Identify which cell holds the provided text, then report its [x, y] central coordinate. 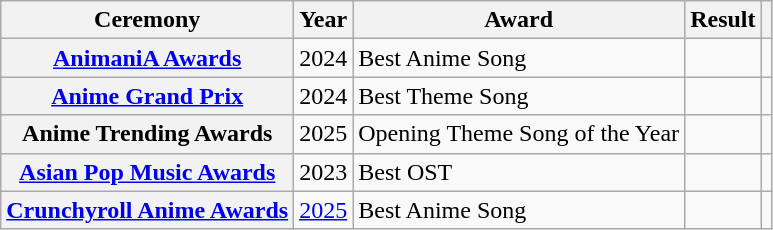
Asian Pop Music Awards [148, 172]
Best Theme Song [519, 96]
Ceremony [148, 20]
AnimaniA Awards [148, 58]
Best OST [519, 172]
2023 [324, 172]
Anime Trending Awards [148, 134]
Anime Grand Prix [148, 96]
Year [324, 20]
Award [519, 20]
Opening Theme Song of the Year [519, 134]
Result [723, 20]
Crunchyroll Anime Awards [148, 210]
